For the text-containing cell, return its midpoint in (X, Y) coordinate format. 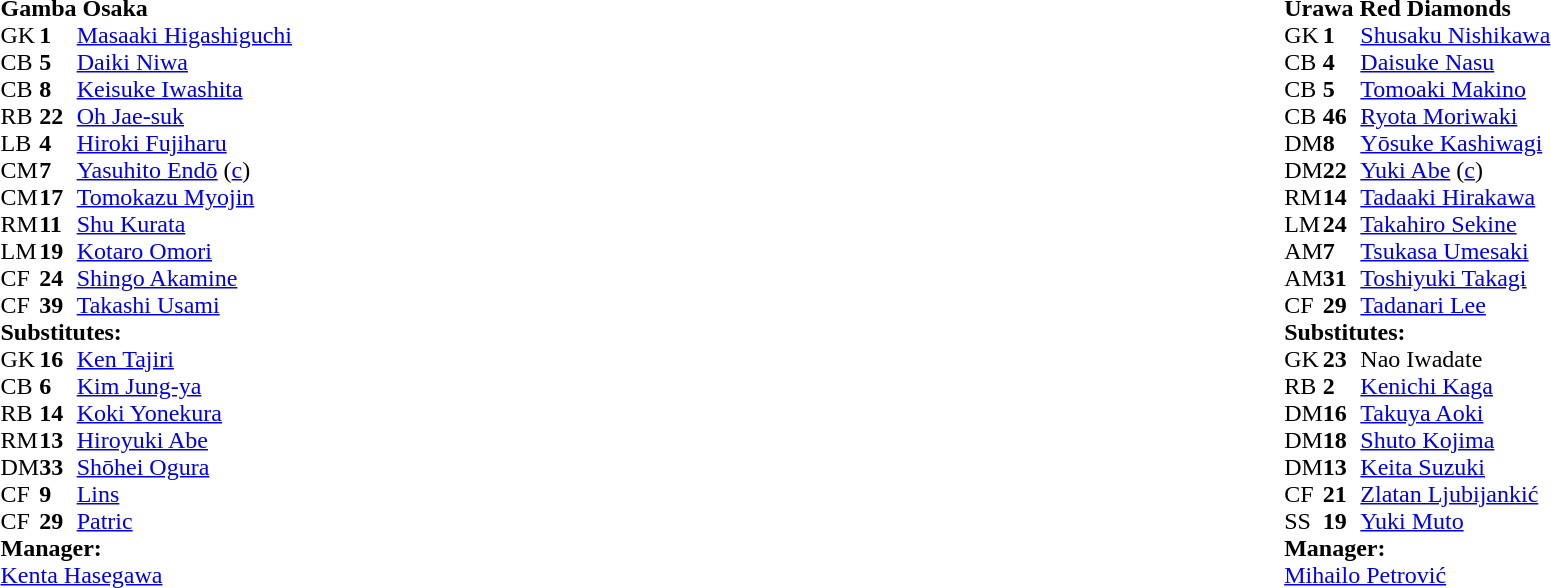
6 (58, 386)
Shusaku Nishikawa (1455, 36)
Yasuhito Endō (c) (184, 170)
Tadanari Lee (1455, 306)
Keita Suzuki (1455, 468)
9 (58, 494)
Koki Yonekura (184, 414)
LB (20, 144)
Zlatan Ljubijankić (1455, 494)
Shuto Kojima (1455, 440)
11 (58, 224)
Tomoaki Makino (1455, 90)
21 (1342, 494)
Shōhei Ogura (184, 468)
Ryota Moriwaki (1455, 116)
Yuki Muto (1455, 522)
Kotaro Omori (184, 252)
Shingo Akamine (184, 278)
Keisuke Iwashita (184, 90)
Oh Jae-suk (184, 116)
33 (58, 468)
17 (58, 198)
23 (1342, 360)
Ken Tajiri (184, 360)
SS (1304, 522)
Masaaki Higashiguchi (184, 36)
Tsukasa Umesaki (1455, 252)
46 (1342, 116)
Patric (184, 522)
Kenichi Kaga (1455, 386)
Toshiyuki Takagi (1455, 278)
Hiroki Fujiharu (184, 144)
Lins (184, 494)
Yōsuke Kashiwagi (1455, 144)
Tadaaki Hirakawa (1455, 198)
Takahiro Sekine (1455, 224)
Daiki Niwa (184, 62)
39 (58, 306)
Takuya Aoki (1455, 414)
Daisuke Nasu (1455, 62)
Shu Kurata (184, 224)
Takashi Usami (184, 306)
Nao Iwadate (1455, 360)
Kim Jung-ya (184, 386)
Hiroyuki Abe (184, 440)
Yuki Abe (c) (1455, 170)
18 (1342, 440)
2 (1342, 386)
Tomokazu Myojin (184, 198)
31 (1342, 278)
